Scan for the cell matching the given text and deliver its [x, y] coordinate at center. 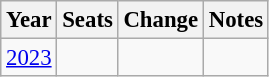
Notes [236, 20]
Change [160, 20]
Year [29, 20]
Seats [88, 20]
2023 [29, 58]
